Determine the (x, y) coordinate at the center of the cell enclosing the given text.  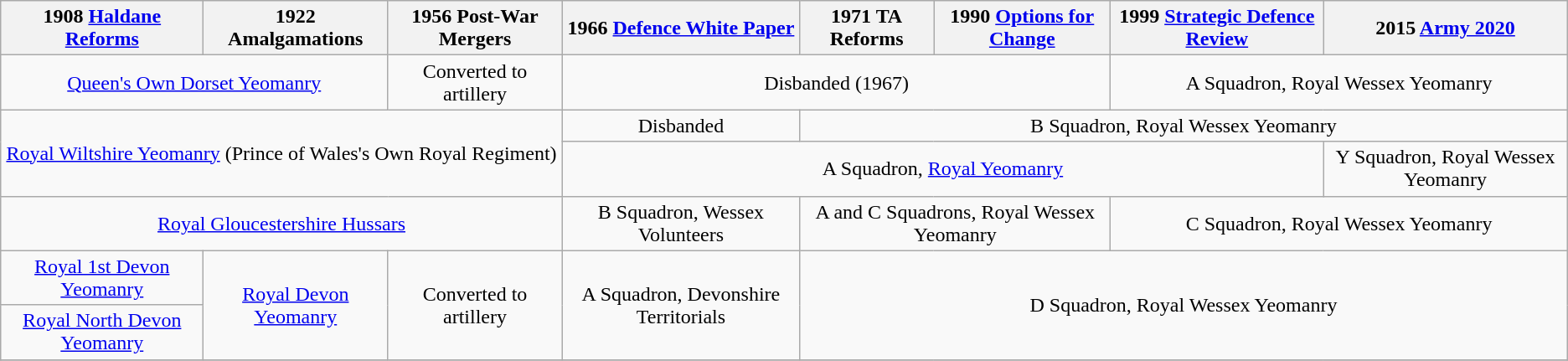
1990 Options for Change (1022, 28)
Royal Gloucestershire Hussars (281, 223)
2015 Army 2020 (1446, 28)
D Squadron, Royal Wessex Yeomanry (1184, 305)
1999 Strategic Defence Review (1217, 28)
Queen's Own Dorset Yeomanry (194, 82)
Disbanded (680, 126)
A Squadron, Royal Yeomanry (942, 169)
Royal North Devon Yeomanry (102, 332)
A and C Squadrons, Royal Wessex Yeomanry (955, 223)
B Squadron, Wessex Volunteers (680, 223)
Y Squadron, Royal Wessex Yeomanry (1446, 169)
A Squadron, Royal Wessex Yeomanry (1338, 82)
1922 Amalgamations (296, 28)
Royal 1st Devon Yeomanry (102, 278)
1966 Defence White Paper (680, 28)
Disbanded (1967) (836, 82)
1956 Post-War Mergers (476, 28)
B Squadron, Royal Wessex Yeomanry (1184, 126)
C Squadron, Royal Wessex Yeomanry (1338, 223)
Royal Devon Yeomanry (296, 305)
1971 TA Reforms (867, 28)
A Squadron, Devonshire Territorials (680, 305)
1908 Haldane Reforms (102, 28)
Royal Wiltshire Yeomanry (Prince of Wales's Own Royal Regiment) (281, 152)
